Search for the cell housing the specified text and yield its [x, y] center coordinate. 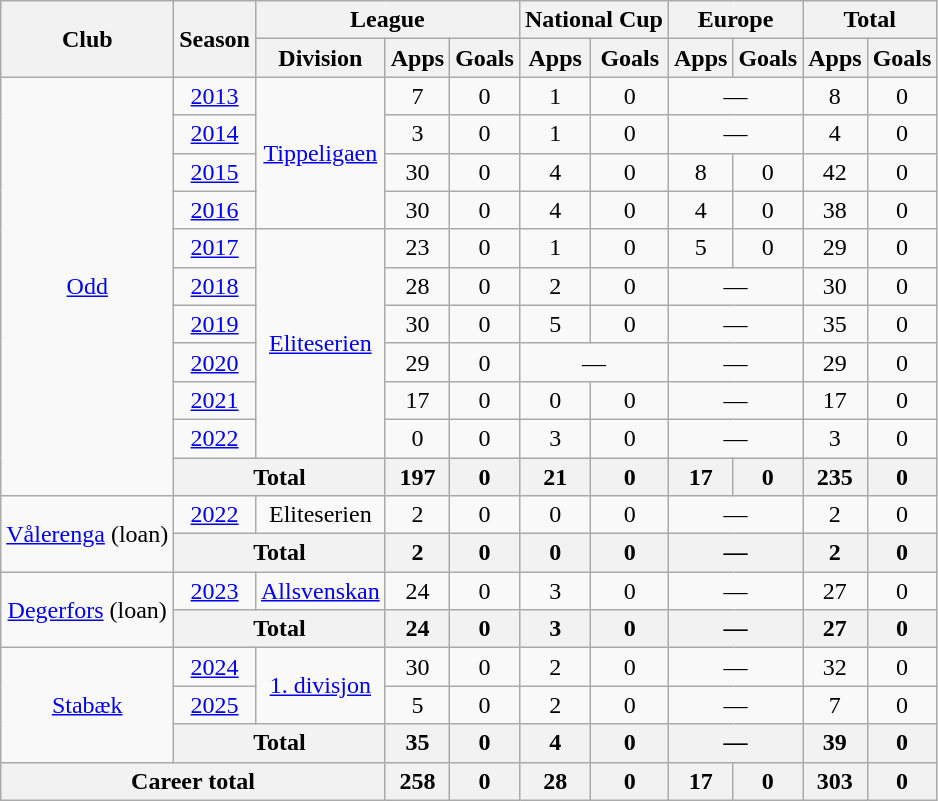
2014 [215, 134]
42 [835, 172]
2013 [215, 96]
2017 [215, 248]
38 [835, 210]
2025 [215, 705]
Stabæk [88, 705]
21 [555, 477]
Tippeligaen [320, 153]
2016 [215, 210]
2021 [215, 400]
Degerfors (loan) [88, 610]
Allsvenskan [320, 591]
2018 [215, 286]
1. divisjon [320, 686]
Club [88, 39]
Career total [193, 781]
2020 [215, 362]
National Cup [594, 20]
197 [417, 477]
Vålerenga (loan) [88, 534]
23 [417, 248]
Season [215, 39]
39 [835, 743]
Odd [88, 286]
2019 [215, 324]
League [387, 20]
32 [835, 667]
Europe [735, 20]
2024 [215, 667]
Division [320, 58]
2023 [215, 591]
258 [417, 781]
303 [835, 781]
235 [835, 477]
2015 [215, 172]
